Pinpoint the cell where the given text exists, returning its [x, y] midpoint coordinate. 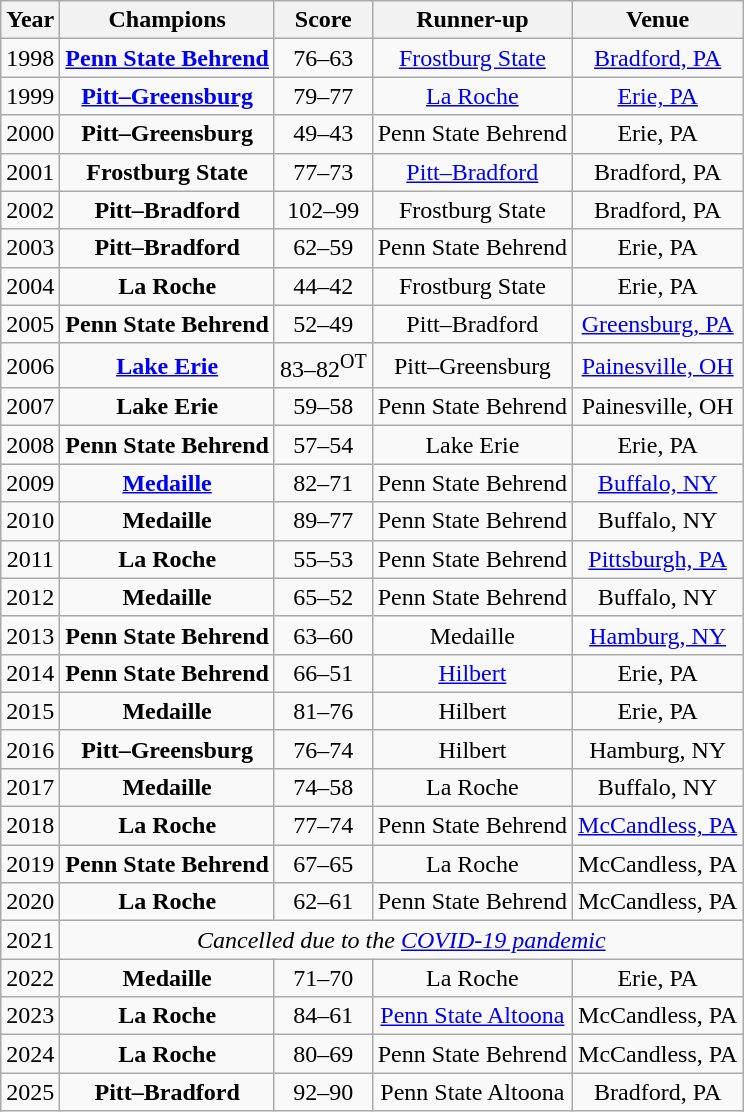
2013 [30, 635]
Greensburg, PA [658, 324]
84–61 [323, 1016]
2012 [30, 597]
1999 [30, 96]
2003 [30, 248]
44–42 [323, 286]
74–58 [323, 787]
2000 [30, 134]
2001 [30, 172]
92–90 [323, 1092]
55–53 [323, 559]
2025 [30, 1092]
Venue [658, 20]
2006 [30, 366]
Year [30, 20]
Champions [168, 20]
1998 [30, 58]
65–52 [323, 597]
2017 [30, 787]
2018 [30, 826]
2014 [30, 673]
2007 [30, 407]
77–73 [323, 172]
Score [323, 20]
Cancelled due to the COVID-19 pandemic [402, 940]
52–49 [323, 324]
80–69 [323, 1054]
63–60 [323, 635]
83–82OT [323, 366]
89–77 [323, 521]
2022 [30, 978]
71–70 [323, 978]
77–74 [323, 826]
59–58 [323, 407]
2016 [30, 749]
81–76 [323, 711]
76–63 [323, 58]
2015 [30, 711]
82–71 [323, 483]
2024 [30, 1054]
66–51 [323, 673]
76–74 [323, 749]
62–59 [323, 248]
2008 [30, 445]
57–54 [323, 445]
49–43 [323, 134]
2010 [30, 521]
2002 [30, 210]
Runner-up [472, 20]
2005 [30, 324]
2011 [30, 559]
2009 [30, 483]
79–77 [323, 96]
2004 [30, 286]
Pittsburgh, PA [658, 559]
67–65 [323, 864]
2023 [30, 1016]
2019 [30, 864]
62–61 [323, 902]
2021 [30, 940]
2020 [30, 902]
102–99 [323, 210]
